Extract the [X, Y] coordinate from the center of the cell holding the provided text.  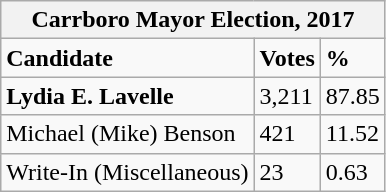
Write-In (Miscellaneous) [128, 172]
3,211 [287, 96]
Carrboro Mayor Election, 2017 [194, 20]
% [352, 58]
Votes [287, 58]
Candidate [128, 58]
0.63 [352, 172]
87.85 [352, 96]
11.52 [352, 134]
Michael (Mike) Benson [128, 134]
Lydia E. Lavelle [128, 96]
421 [287, 134]
23 [287, 172]
